For the text-containing cell, return its midpoint in (X, Y) coordinate format. 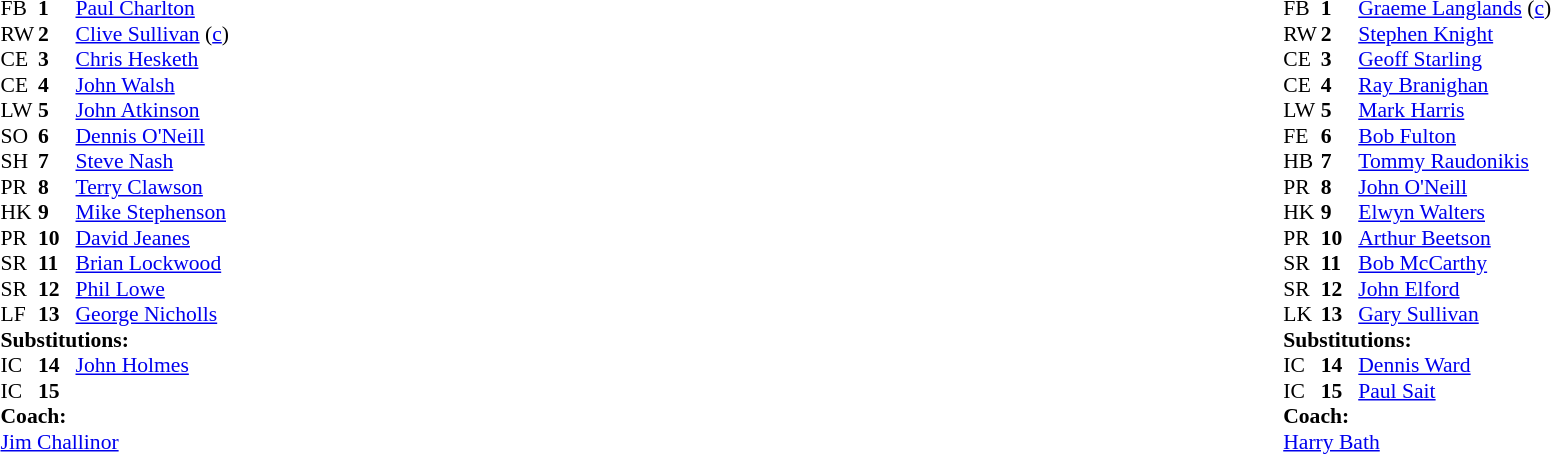
FE (1302, 136)
John Holmes (152, 365)
HB (1302, 161)
Chris Hesketh (152, 59)
Mark Harris (1454, 111)
SO (19, 136)
Geoff Starling (1454, 59)
Dennis O'Neill (152, 136)
John O'Neill (1454, 187)
LF (19, 315)
Elwyn Walters (1454, 213)
SH (19, 161)
Tommy Raudonikis (1454, 161)
Steve Nash (152, 161)
Terry Clawson (152, 187)
Arthur Beetson (1454, 238)
Dennis Ward (1454, 365)
George Nicholls (152, 315)
Ray Branighan (1454, 85)
Paul Sait (1454, 391)
Mike Stephenson (152, 213)
Clive Sullivan (c) (152, 34)
John Atkinson (152, 111)
Bob McCarthy (1454, 263)
Bob Fulton (1454, 136)
John Walsh (152, 85)
Brian Lockwood (152, 263)
LK (1302, 315)
John Elford (1454, 289)
Gary Sullivan (1454, 315)
Stephen Knight (1454, 34)
David Jeanes (152, 238)
Phil Lowe (152, 289)
